Search for the cell housing the specified text and yield its (x, y) center coordinate. 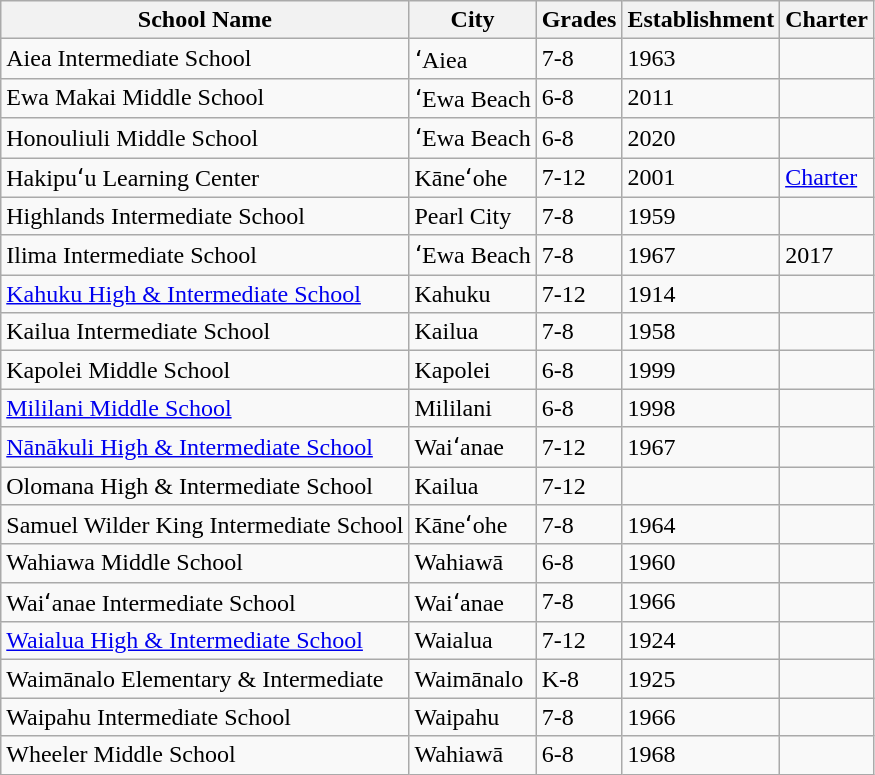
Mililani Middle School (205, 408)
Honouliuli Middle School (205, 138)
Kailua Intermediate School (205, 332)
1960 (701, 563)
1998 (701, 408)
Aiea Intermediate School (205, 59)
1968 (701, 755)
1924 (701, 641)
2001 (701, 178)
1959 (701, 216)
Highlands Intermediate School (205, 216)
2017 (827, 255)
K-8 (579, 679)
Nānākuli High & Intermediate School (205, 447)
Mililani (472, 408)
Waipahu Intermediate School (205, 717)
Pearl City (472, 216)
Waipahu (472, 717)
1963 (701, 59)
Kahuku (472, 294)
1925 (701, 679)
ʻAiea (472, 59)
Kahuku High & Intermediate School (205, 294)
Waimānalo Elementary & Intermediate (205, 679)
Waialua High & Intermediate School (205, 641)
City (472, 20)
Kapolei (472, 370)
Olomana High & Intermediate School (205, 485)
2020 (701, 138)
1999 (701, 370)
Waimānalo (472, 679)
1958 (701, 332)
1964 (701, 525)
Waialua (472, 641)
Ewa Makai Middle School (205, 98)
Establishment (701, 20)
Samuel Wilder King Intermediate School (205, 525)
Grades (579, 20)
School Name (205, 20)
Kapolei Middle School (205, 370)
Hakipuʻu Learning Center (205, 178)
1914 (701, 294)
Waiʻanae Intermediate School (205, 602)
Wahiawa Middle School (205, 563)
Ilima Intermediate School (205, 255)
Wheeler Middle School (205, 755)
2011 (701, 98)
